Scan for the cell matching the given text and deliver its [X, Y] coordinate at center. 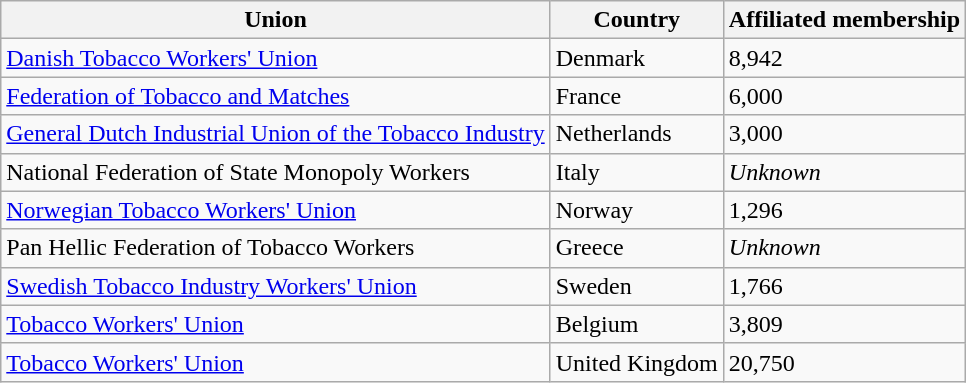
Country [636, 20]
Affiliated membership [844, 20]
Italy [636, 172]
United Kingdom [636, 362]
1,296 [844, 210]
Federation of Tobacco and Matches [276, 96]
Swedish Tobacco Industry Workers' Union [276, 286]
France [636, 96]
Sweden [636, 286]
Norway [636, 210]
Pan Hellic Federation of Tobacco Workers [276, 248]
Netherlands [636, 134]
3,000 [844, 134]
Danish Tobacco Workers' Union [276, 58]
Denmark [636, 58]
Norwegian Tobacco Workers' Union [276, 210]
20,750 [844, 362]
8,942 [844, 58]
1,766 [844, 286]
Union [276, 20]
6,000 [844, 96]
General Dutch Industrial Union of the Tobacco Industry [276, 134]
National Federation of State Monopoly Workers [276, 172]
Belgium [636, 324]
3,809 [844, 324]
Greece [636, 248]
